Provide the [x, y] coordinate of the cell's center where the given text is located.  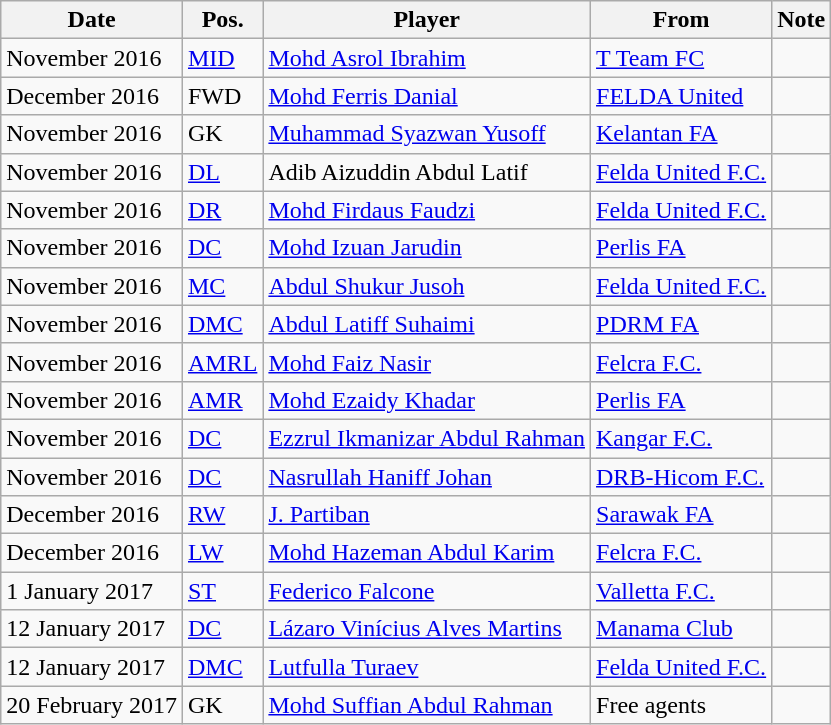
Mohd Hazeman Abdul Karim [427, 553]
LW [222, 553]
Player [427, 20]
Mohd Izuan Jarudin [427, 248]
DL [222, 172]
Muhammad Syazwan Yusoff [427, 134]
Federico Falcone [427, 591]
Mohd Firdaus Faudzi [427, 210]
Valletta F.C. [682, 591]
T Team FC [682, 58]
Ezzrul Ikmanizar Abdul Rahman [427, 438]
Free agents [682, 705]
Mohd Asrol Ibrahim [427, 58]
RW [222, 515]
AMR [222, 400]
Note [802, 20]
Nasrullah Haniff Johan [427, 477]
DRB-Hicom F.C. [682, 477]
Lázaro Vinícius Alves Martins [427, 629]
MC [222, 286]
J. Partiban [427, 515]
Pos. [222, 20]
PDRM FA [682, 324]
Lutfulla Turaev [427, 667]
From [682, 20]
DR [222, 210]
Mohd Ezaidy Khadar [427, 400]
AMRL [222, 362]
Mohd Faiz Nasir [427, 362]
ST [222, 591]
FWD [222, 96]
Kangar F.C. [682, 438]
Mohd Suffian Abdul Rahman [427, 705]
1 January 2017 [92, 591]
Date [92, 20]
FELDA United [682, 96]
Adib Aizuddin Abdul Latif [427, 172]
Mohd Ferris Danial [427, 96]
MID [222, 58]
Abdul Shukur Jusoh [427, 286]
20 February 2017 [92, 705]
Manama Club [682, 629]
Sarawak FA [682, 515]
Kelantan FA [682, 134]
Abdul Latiff Suhaimi [427, 324]
